Detect which cell encompasses the target text, then output its [X, Y] center coordinate. 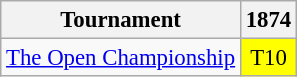
Tournament [121, 20]
1874 [268, 20]
The Open Championship [121, 58]
T10 [268, 58]
